Return the (X, Y) coordinate for the center point of the cell that contains the specified text.  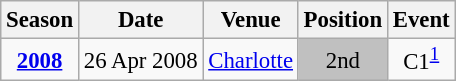
Charlotte (250, 60)
2008 (40, 60)
2nd (342, 60)
Date (140, 20)
26 Apr 2008 (140, 60)
C11 (421, 60)
Season (40, 20)
Venue (250, 20)
Position (342, 20)
Event (421, 20)
